Pinpoint the cell where the given text exists, returning its [x, y] midpoint coordinate. 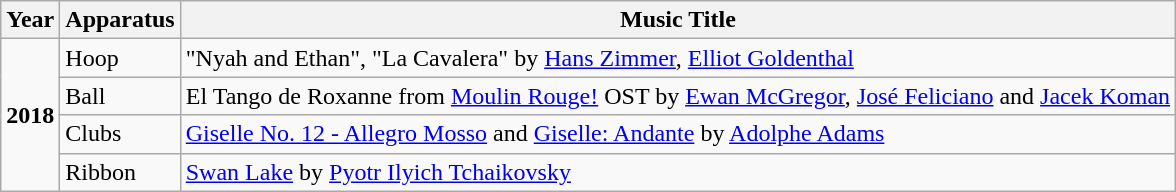
Hoop [120, 58]
Music Title [678, 20]
2018 [30, 115]
Ball [120, 96]
Year [30, 20]
Clubs [120, 134]
Swan Lake by Pyotr Ilyich Tchaikovsky [678, 172]
Giselle No. 12 - Allegro Mosso and Giselle: Andante by Adolphe Adams [678, 134]
El Tango de Roxanne from Moulin Rouge! OST by Ewan McGregor, José Feliciano and Jacek Koman [678, 96]
Ribbon [120, 172]
"Nyah and Ethan", "La Cavalera" by Hans Zimmer, Elliot Goldenthal [678, 58]
Apparatus [120, 20]
